From the cell containing the given text, extract its center point as [x, y] coordinate. 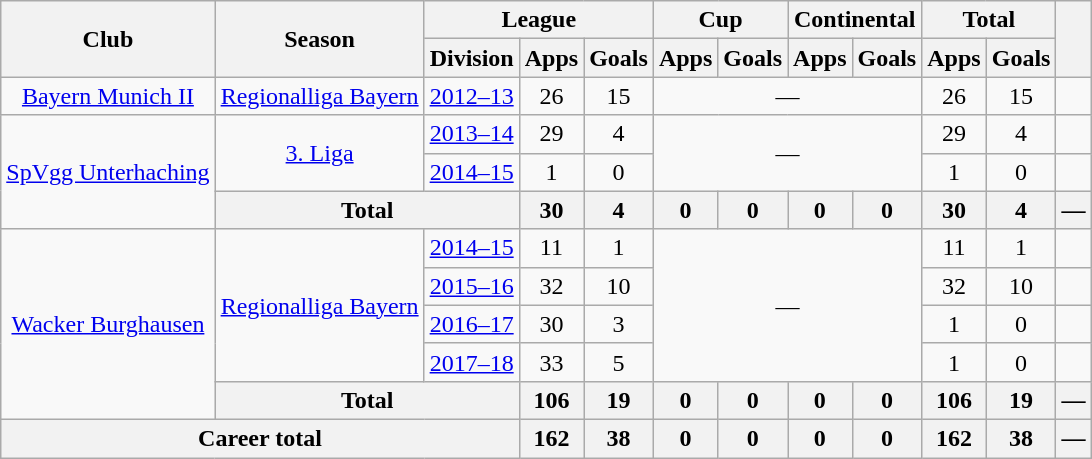
Wacker Burghausen [108, 324]
3 [619, 324]
3. Liga [320, 153]
2017–18 [472, 362]
Career total [260, 438]
2012–13 [472, 96]
2013–14 [472, 134]
Continental [855, 20]
Season [320, 39]
Division [472, 58]
5 [619, 362]
Bayern Munich II [108, 96]
SpVgg Unterhaching [108, 172]
League [538, 20]
33 [551, 362]
Club [108, 39]
2016–17 [472, 324]
2015–16 [472, 286]
Cup [720, 20]
